Find where the given text appears and provide that cell's center as (x, y) coordinate. 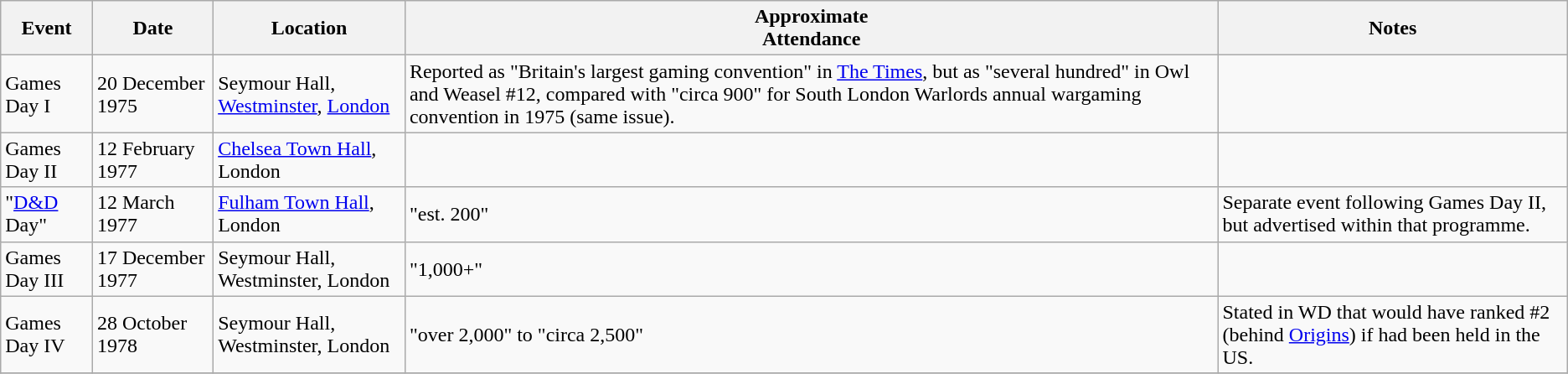
Stated in WD that would have ranked #2 (behind Origins) if had been held in the US. (1392, 335)
Games Day III (47, 268)
Games Day IV (47, 335)
20 December 1975 (152, 94)
Games Day II (47, 159)
Event (47, 29)
28 October 1978 (152, 335)
Notes (1392, 29)
"1,000+" (811, 268)
"D&D Day" (47, 215)
12 February 1977 (152, 159)
Separate event following Games Day II, but advertised within that programme. (1392, 215)
Chelsea Town Hall, London (310, 159)
12 March 1977 (152, 215)
Fulham Town Hall, London (310, 215)
Location (310, 29)
ApproximateAttendance (811, 29)
"over 2,000" to "circa 2,500" (811, 335)
17 December 1977 (152, 268)
Date (152, 29)
Games Day I (47, 94)
"est. 200" (811, 215)
